Capture the cell that displays the provided text and extract its [X, Y] central coordinate. 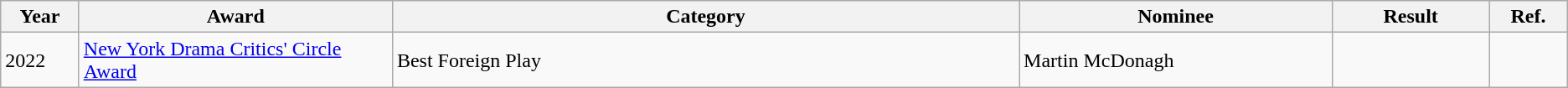
2022 [40, 60]
Category [705, 17]
Martin McDonagh [1176, 60]
Best Foreign Play [705, 60]
Year [40, 17]
Result [1411, 17]
New York Drama Critics' Circle Award [235, 60]
Ref. [1529, 17]
Award [235, 17]
Nominee [1176, 17]
